Determine the [X, Y] coordinate at the center of the cell enclosing the given text.  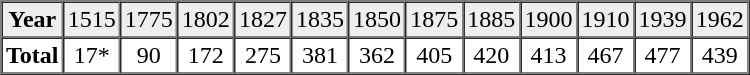
Total [33, 56]
405 [434, 56]
1910 [606, 20]
1827 [262, 20]
172 [206, 56]
275 [262, 56]
17* [92, 56]
1900 [548, 20]
1775 [148, 20]
381 [320, 56]
1515 [92, 20]
413 [548, 56]
1875 [434, 20]
1802 [206, 20]
439 [720, 56]
362 [378, 56]
1939 [662, 20]
1885 [492, 20]
Year [33, 20]
467 [606, 56]
1850 [378, 20]
420 [492, 56]
1962 [720, 20]
90 [148, 56]
1835 [320, 20]
477 [662, 56]
